Capture the cell that displays the provided text and extract its (X, Y) central coordinate. 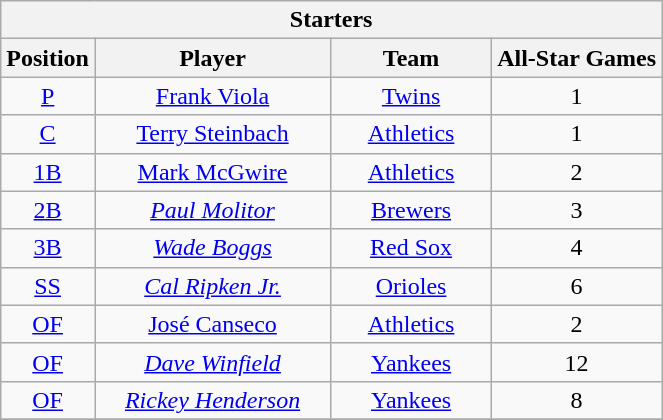
Frank Viola (212, 96)
2B (48, 210)
Position (48, 58)
All-Star Games (577, 58)
P (48, 96)
Red Sox (412, 248)
Rickey Henderson (212, 400)
Orioles (412, 286)
Terry Steinbach (212, 134)
4 (577, 248)
8 (577, 400)
Cal Ripken Jr. (212, 286)
6 (577, 286)
Team (412, 58)
SS (48, 286)
Paul Molitor (212, 210)
3 (577, 210)
Player (212, 58)
3B (48, 248)
Brewers (412, 210)
Wade Boggs (212, 248)
Twins (412, 96)
José Canseco (212, 324)
Mark McGwire (212, 172)
Starters (332, 20)
12 (577, 362)
1B (48, 172)
Dave Winfield (212, 362)
C (48, 134)
